Detect which cell encompasses the target text, then output its [X, Y] center coordinate. 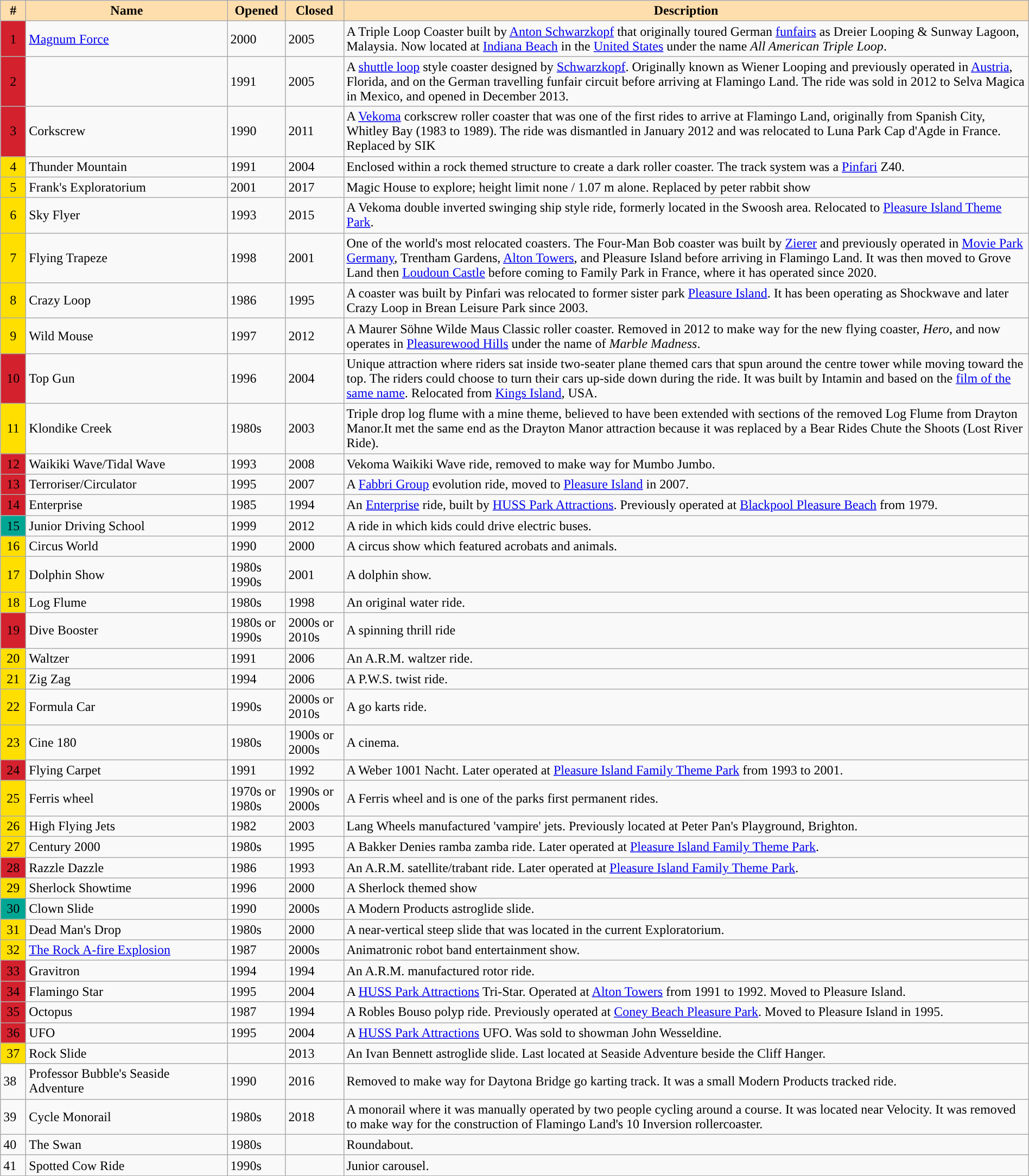
A Sherlock themed show [686, 888]
A HUSS Park Attractions Tri-Star. Operated at Alton Towers from 1991 to 1992. Moved to Pleasure Island. [686, 991]
Lang Wheels manufactured 'vampire' jets. Previously located at Peter Pan's Playground, Brighton. [686, 826]
8 [13, 301]
Razzle Dazzle [127, 868]
28 [13, 868]
A Vekoma double inverted swinging ship style ride, formerly located in the Swoosh area. Relocated to Pleasure Island Theme Park. [686, 215]
36 [13, 1033]
Top Gun [127, 378]
A Bakker Denies ramba zamba ride. Later operated at Pleasure Island Family Theme Park. [686, 847]
A dolphin show. [686, 574]
4 [13, 167]
2011 [315, 131]
1990s or 2000s [315, 798]
Removed to make way for Daytona Bridge go karting track. It was a small Modern Products tracked ride. [686, 1081]
15 [13, 526]
1900s or 2000s [315, 742]
18 [13, 602]
UFO [127, 1033]
1970s or 1980s [256, 798]
33 [13, 971]
2007 [315, 485]
Dolphin Show [127, 574]
Waikiki Wave/Tidal Wave [127, 464]
A cinema. [686, 742]
Flying Trapeze [127, 258]
10 [13, 378]
An A.R.M. satellite/trabant ride. Later operated at Pleasure Island Family Theme Park. [686, 868]
An A.R.M. manufactured rotor ride. [686, 971]
Professor Bubble's Seaside Adventure [127, 1081]
Enclosed within a rock themed structure to create a dark roller coaster. The track system was a Pinfari Z40. [686, 167]
25 [13, 798]
1980s 1990s [256, 574]
A spinning thrill ride [686, 631]
2 [13, 81]
A Fabbri Group evolution ride, moved to Pleasure Island in 2007. [686, 485]
Name [127, 11]
2017 [315, 187]
Gravitron [127, 971]
A Modern Products astroglide slide. [686, 909]
Junior carousel. [686, 1165]
12 [13, 464]
Wild Mouse [127, 335]
A circus show which featured acrobats and animals. [686, 546]
13 [13, 485]
An Enterprise ride, built by HUSS Park Attractions. Previously operated at Blackpool Pleasure Beach from 1979. [686, 505]
Sherlock Showtime [127, 888]
1992 [315, 770]
Spotted Cow Ride [127, 1165]
A go karts ride. [686, 707]
Dive Booster [127, 631]
Animatronic robot band entertainment show. [686, 950]
Magic House to explore; height limit none / 1.07 m alone. Replaced by peter rabbit show [686, 187]
1997 [256, 335]
2016 [315, 1081]
32 [13, 950]
A Robles Bouso polyp ride. Previously operated at Coney Beach Pleasure Park. Moved to Pleasure Island in 1995. [686, 1012]
Junior Driving School [127, 526]
Magnum Force [127, 39]
1982 [256, 826]
1985 [256, 505]
1999 [256, 526]
21 [13, 679]
27 [13, 847]
Zig Zag [127, 679]
14 [13, 505]
High Flying Jets [127, 826]
Circus World [127, 546]
16 [13, 546]
Clown Slide [127, 909]
An original water ride. [686, 602]
24 [13, 770]
Frank's Exploratorium [127, 187]
2013 [315, 1053]
39 [13, 1117]
37 [13, 1053]
11 [13, 428]
38 [13, 1081]
Cine 180 [127, 742]
5 [13, 187]
Enterprise [127, 505]
Rock Slide [127, 1053]
19 [13, 631]
Terroriser/Circulator [127, 485]
Octopus [127, 1012]
30 [13, 909]
40 [13, 1145]
Klondike Creek [127, 428]
Century 2000 [127, 847]
31 [13, 930]
17 [13, 574]
Waltzer [127, 658]
The Swan [127, 1145]
A Weber 1001 Nacht. Later operated at Pleasure Island Family Theme Park from 1993 to 2001. [686, 770]
35 [13, 1012]
The Rock A-fire Explosion [127, 950]
Roundabout. [686, 1145]
6 [13, 215]
Closed [315, 11]
Description [686, 11]
3 [13, 131]
7 [13, 258]
Opened [256, 11]
A ride in which kids could drive electric buses. [686, 526]
1980s or 1990s [256, 631]
34 [13, 991]
26 [13, 826]
2015 [315, 215]
Dead Man's Drop [127, 930]
Cycle Monorail [127, 1117]
A HUSS Park Attractions UFO. Was sold to showman John Wesseldine. [686, 1033]
An A.R.M. waltzer ride. [686, 658]
2008 [315, 464]
9 [13, 335]
20 [13, 658]
41 [13, 1165]
Ferris wheel [127, 798]
Flamingo Star [127, 991]
Flying Carpet [127, 770]
A Ferris wheel and is one of the parks first permanent rides. [686, 798]
A P.W.S. twist ride. [686, 679]
Formula Car [127, 707]
A near-vertical steep slide that was located in the current Exploratorium. [686, 930]
22 [13, 707]
# [13, 11]
Thunder Mountain [127, 167]
29 [13, 888]
23 [13, 742]
An Ivan Bennett astroglide slide. Last located at Seaside Adventure beside the Cliff Hanger. [686, 1053]
Log Flume [127, 602]
1 [13, 39]
2018 [315, 1117]
Vekoma Waikiki Wave ride, removed to make way for Mumbo Jumbo. [686, 464]
Crazy Loop [127, 301]
Corkscrew [127, 131]
Sky Flyer [127, 215]
